Determine the (X, Y) coordinate at the center of the cell enclosing the given text.  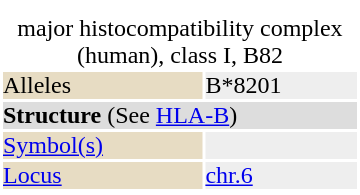
B*8201 (281, 86)
Structure (See HLA-B) (180, 116)
Symbol(s) (102, 146)
Locus (102, 176)
major histocompatibility complex (human), class I, B82 (180, 42)
Alleles (102, 86)
chr.6 (281, 176)
